Find where the given text appears and provide that cell's center as (X, Y) coordinate. 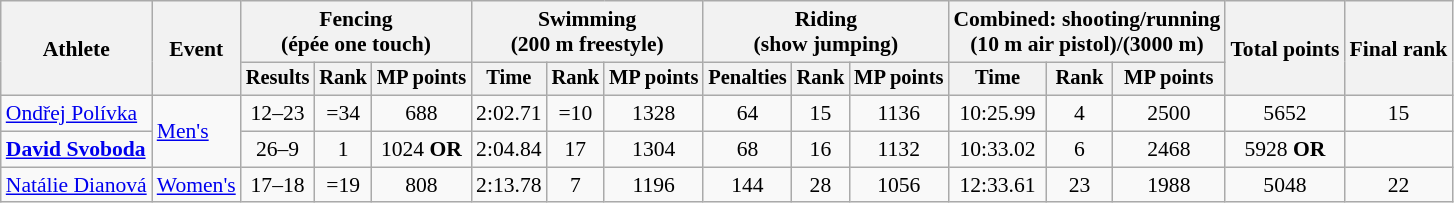
2:04.84 (508, 150)
26–9 (278, 150)
22 (1398, 185)
5928 OR (1284, 150)
144 (747, 185)
16 (821, 150)
1988 (1168, 185)
688 (422, 114)
1056 (898, 185)
64 (747, 114)
7 (576, 185)
Penalties (747, 79)
Event (196, 48)
10:25.99 (997, 114)
=34 (343, 114)
2:13.78 (508, 185)
=10 (576, 114)
Riding(show jumping) (826, 32)
68 (747, 150)
Total points (1284, 48)
4 (1080, 114)
23 (1080, 185)
=19 (343, 185)
28 (821, 185)
1024 OR (422, 150)
Athlete (76, 48)
5048 (1284, 185)
1196 (654, 185)
1304 (654, 150)
17 (576, 150)
Combined: shooting/running(10 m air pistol)/(3000 m) (1086, 32)
1 (343, 150)
5652 (1284, 114)
17–18 (278, 185)
David Svoboda (76, 150)
1136 (898, 114)
Fencing(épée one touch) (356, 32)
Final rank (1398, 48)
Ondřej Polívka (76, 114)
2:02.71 (508, 114)
1328 (654, 114)
6 (1080, 150)
10:33.02 (997, 150)
1132 (898, 150)
2468 (1168, 150)
Results (278, 79)
Women's (196, 185)
Swimming(200 m freestyle) (587, 32)
Men's (196, 132)
12–23 (278, 114)
12:33.61 (997, 185)
808 (422, 185)
Natálie Dianová (76, 185)
2500 (1168, 114)
